Pinpoint the cell where the given text exists, returning its (X, Y) midpoint coordinate. 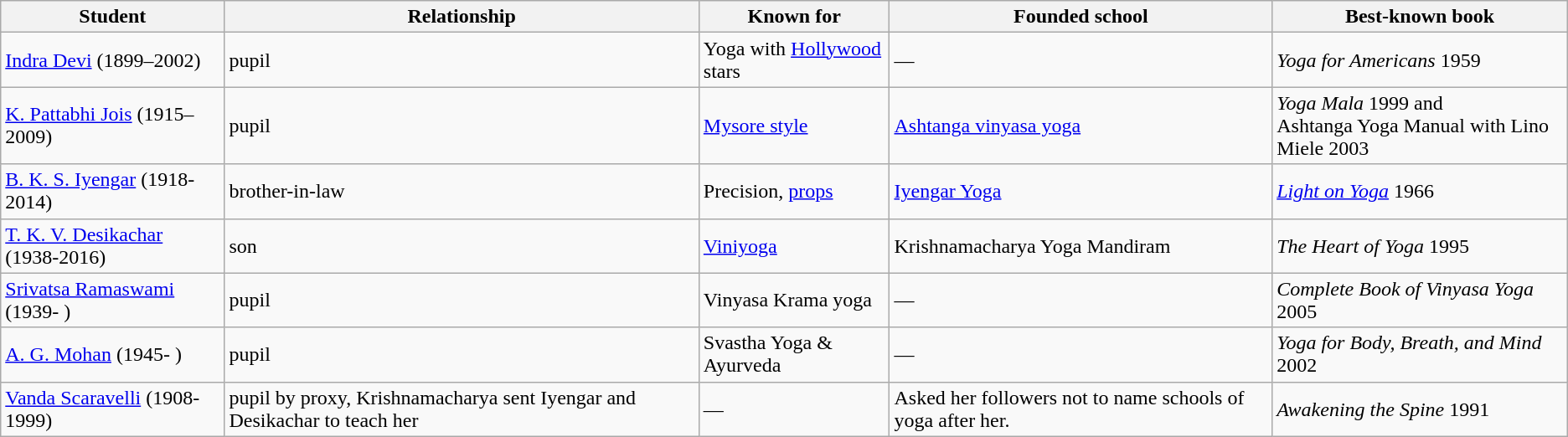
Known for (794, 17)
Vinyasa Krama yoga (794, 300)
Ashtanga vinyasa yoga (1081, 126)
B. K. S. Iyengar (1918-2014) (112, 191)
A. G. Mohan (1945- ) (112, 355)
Awakening the Spine 1991 (1421, 409)
Yoga Mala 1999 andAshtanga Yoga Manual with Lino Miele 2003 (1421, 126)
K. Pattabhi Jois (1915–2009) (112, 126)
Krishnamacharya Yoga Mandiram (1081, 246)
The Heart of Yoga 1995 (1421, 246)
Indra Devi (1899–2002) (112, 60)
Light on Yoga 1966 (1421, 191)
Student (112, 17)
Yoga with Hollywood stars (794, 60)
Svastha Yoga & Ayurveda (794, 355)
Srivatsa Ramaswami (1939- ) (112, 300)
Best-known book (1421, 17)
brother-in-law (462, 191)
Relationship (462, 17)
Mysore style (794, 126)
pupil by proxy, Krishnamacharya sent Iyengar and Desikachar to teach her (462, 409)
Viniyoga (794, 246)
Founded school (1081, 17)
Iyengar Yoga (1081, 191)
Precision, props (794, 191)
Asked her followers not to name schools of yoga after her. (1081, 409)
T. K. V. Desikachar (1938-2016) (112, 246)
son (462, 246)
Yoga for Americans 1959 (1421, 60)
Yoga for Body, Breath, and Mind 2002 (1421, 355)
Complete Book of Vinyasa Yoga 2005 (1421, 300)
Vanda Scaravelli (1908-1999) (112, 409)
